Pinpoint the cell where the given text exists, returning its (X, Y) midpoint coordinate. 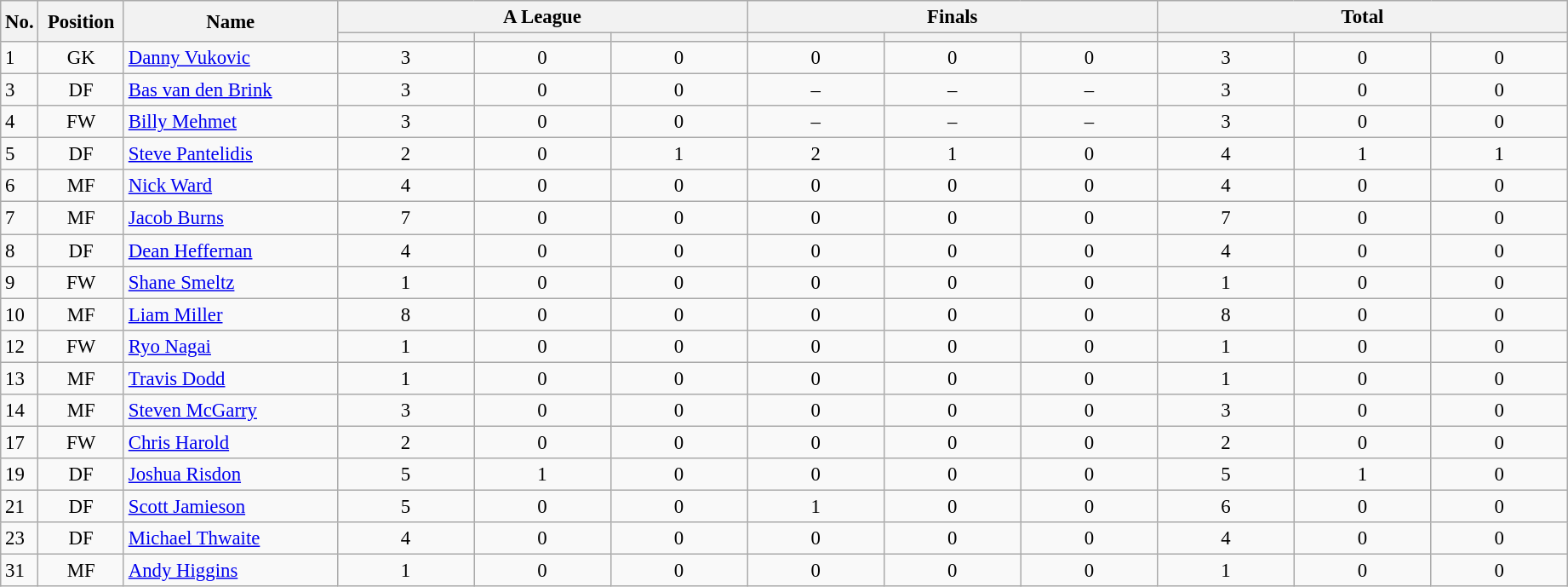
Scott Jamieson (230, 506)
Joshua Risdon (230, 475)
Danny Vukovic (230, 58)
Ryo Nagai (230, 346)
Total (1363, 17)
Chris Harold (230, 442)
No. (20, 21)
Name (230, 21)
10 (20, 314)
Andy Higgins (230, 571)
21 (20, 506)
Jacob Burns (230, 218)
Position (82, 21)
Steven McGarry (230, 411)
Liam Miller (230, 314)
Billy Mehmet (230, 122)
Travis Dodd (230, 378)
Dean Heffernan (230, 250)
9 (20, 282)
GK (82, 58)
Nick Ward (230, 187)
Bas van den Brink (230, 90)
13 (20, 378)
12 (20, 346)
Michael Thwaite (230, 538)
Steve Pantelidis (230, 154)
Shane Smeltz (230, 282)
A League (542, 17)
Finals (953, 17)
19 (20, 475)
23 (20, 538)
17 (20, 442)
31 (20, 571)
14 (20, 411)
